For the text-containing cell, return its midpoint in [x, y] coordinate format. 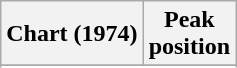
Peak position [189, 34]
Chart (1974) [72, 34]
